Output the (X, Y) coordinate of the center of the cell containing the given text.  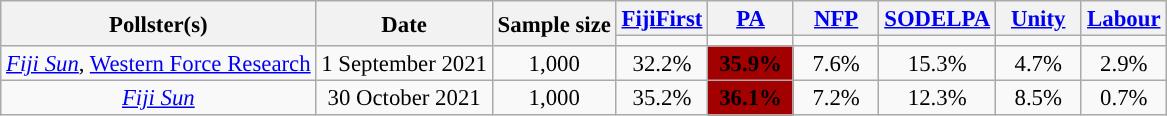
Sample size (554, 24)
35.2% (662, 98)
32.2% (662, 64)
7.6% (836, 64)
36.1% (751, 98)
NFP (836, 18)
SODELPA (938, 18)
Unity (1038, 18)
12.3% (938, 98)
Pollster(s) (158, 24)
Fiji Sun (158, 98)
7.2% (836, 98)
Labour (1124, 18)
35.9% (751, 64)
Fiji Sun, Western Force Research (158, 64)
FijiFirst (662, 18)
1 September 2021 (404, 64)
PA (751, 18)
15.3% (938, 64)
2.9% (1124, 64)
8.5% (1038, 98)
4.7% (1038, 64)
30 October 2021 (404, 98)
Date (404, 24)
0.7% (1124, 98)
